Detect which cell encompasses the target text, then output its [X, Y] center coordinate. 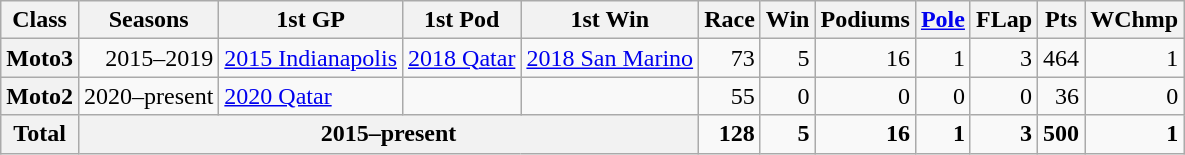
2015–2019 [148, 58]
2018 San Marino [610, 58]
2015–present [388, 134]
2020 Qatar [311, 96]
1st Win [610, 20]
Podiums [865, 20]
WChmp [1134, 20]
2020–present [148, 96]
Class [40, 20]
Pole [942, 20]
FLap [1004, 20]
500 [1062, 134]
1st GP [311, 20]
73 [730, 58]
1st Pod [462, 20]
128 [730, 134]
2018 Qatar [462, 58]
Win [788, 20]
55 [730, 96]
2015 Indianapolis [311, 58]
Seasons [148, 20]
Moto2 [40, 96]
Total [40, 134]
Race [730, 20]
Moto3 [40, 58]
Pts [1062, 20]
464 [1062, 58]
36 [1062, 96]
